Find where the given text appears and provide that cell's center as (x, y) coordinate. 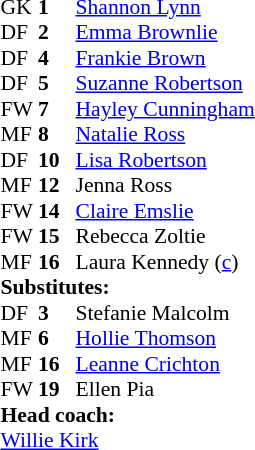
3 (57, 313)
2 (57, 33)
14 (57, 211)
12 (57, 185)
15 (57, 237)
19 (57, 389)
10 (57, 160)
7 (57, 109)
5 (57, 83)
6 (57, 339)
4 (57, 58)
8 (57, 135)
